Determine the (x, y) coordinate at the center of the cell enclosing the given text.  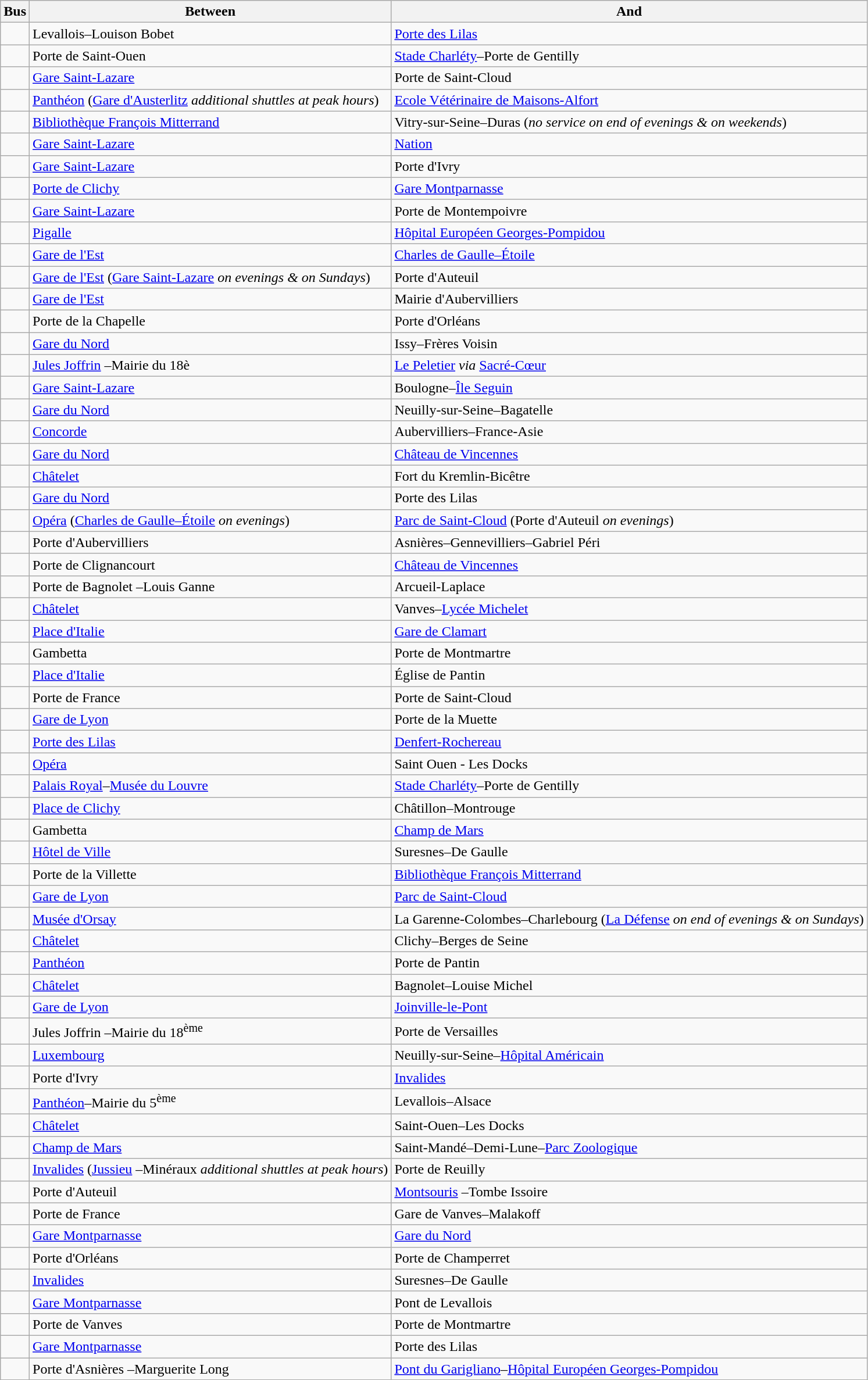
Vanves–Lycée Michelet (629, 609)
Place de Clichy (210, 808)
Pigalle (210, 233)
Denfert-Rochereau (629, 742)
Issy–Frères Voisin (629, 344)
Porte de Champerret (629, 1258)
Panthéon (Gare d'Austerlitz additional shuttles at peak hours) (210, 100)
Arcueil-Laplace (629, 587)
Levallois–Alsace (629, 1101)
Invalides (Jussieu –Minéraux additional shuttles at peak hours) (210, 1170)
Porte de Versailles (629, 1031)
And (629, 12)
La Garenne-Colombes–Charlebourg (La Défense on end of evenings & on Sundays) (629, 918)
Parc de Saint-Cloud (629, 896)
Panthéon–Mairie du 5ème (210, 1101)
Gare de Clamart (629, 631)
Porte de Clichy (210, 188)
Porte d'Asnières –Marguerite Long (210, 1369)
Concorde (210, 432)
Jules Joffrin –Mairie du 18ème (210, 1031)
Neuilly-sur-Seine–Bagatelle (629, 410)
Musée d'Orsay (210, 918)
Hôpital Européen Georges-Pompidou (629, 233)
Hôtel de Ville (210, 852)
Porte de Bagnolet –Louis Ganne (210, 587)
Châtillon–Montrouge (629, 808)
Ecole Vétérinaire de Maisons-Alfort (629, 100)
Bus (15, 12)
Porte de la Villette (210, 874)
Porte de Vanves (210, 1324)
Le Peletier via Sacré-Cœur (629, 366)
Parc de Saint-Cloud (Porte d'Auteuil on evenings) (629, 520)
Porte d'Aubervilliers (210, 542)
Gare de Vanves–Malakoff (629, 1214)
Église de Pantin (629, 675)
Montsouris –Tombe Issoire (629, 1192)
Aubervilliers–France-Asie (629, 432)
Boulogne–Île Seguin (629, 388)
Asnières–Gennevilliers–Gabriel Péri (629, 542)
Porte de la Chapelle (210, 321)
Charles de Gaulle–Étoile (629, 255)
Between (210, 12)
Porte de la Muette (629, 720)
Bagnolet–Louise Michel (629, 985)
Pont de Levallois (629, 1302)
Joinville-le-Pont (629, 1007)
Porte de Pantin (629, 963)
Luxembourg (210, 1055)
Clichy–Berges de Seine (629, 941)
Opéra (Charles de Gaulle–Étoile on evenings) (210, 520)
Palais Royal–Musée du Louvre (210, 786)
Levallois–Louison Bobet (210, 34)
Porte de Clignancourt (210, 564)
Opéra (210, 764)
Saint Ouen - Les Docks (629, 764)
Vitry-sur-Seine–Duras (no service on end of evenings & on weekends) (629, 122)
Jules Joffrin –Mairie du 18è (210, 366)
Fort du Kremlin-Bicêtre (629, 476)
Porte de Montempoivre (629, 210)
Nation (629, 144)
Saint-Mandé–Demi-Lune–Parc Zoologique (629, 1147)
Mairie d'Aubervilliers (629, 299)
Panthéon (210, 963)
Neuilly-sur-Seine–Hôpital Américain (629, 1055)
Porte de Reuilly (629, 1170)
Gare de l'Est (Gare Saint-Lazare on evenings & on Sundays) (210, 277)
Porte de Saint-Ouen (210, 56)
Pont du Garigliano–Hôpital Européen Georges-Pompidou (629, 1369)
Saint-Ouen–Les Docks (629, 1125)
